Scan for the cell matching the given text and deliver its (X, Y) coordinate at center. 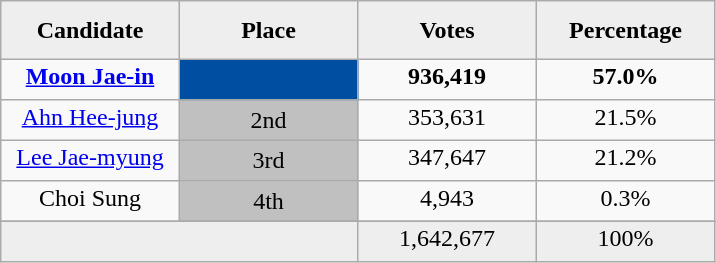
347,647 (447, 160)
0.3% (625, 201)
353,631 (447, 120)
Place (268, 30)
Percentage (625, 30)
Choi Sung (90, 201)
21.5% (625, 120)
2nd (268, 120)
100% (625, 241)
21.2% (625, 160)
3rd (268, 160)
Votes (447, 30)
4,943 (447, 201)
Ahn Hee-jung (90, 120)
4th (268, 201)
1,642,677 (447, 241)
Moon Jae-in (90, 79)
Lee Jae-myung (90, 160)
936,419 (447, 79)
Candidate (90, 30)
57.0% (625, 79)
